Return (x, y) of the center of cell containing provided text 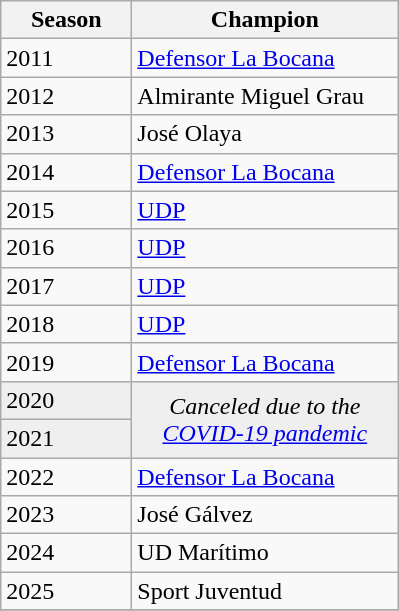
José Gálvez (265, 515)
2013 (66, 134)
UD Marítimo (265, 553)
2011 (66, 58)
2022 (66, 477)
Champion (265, 20)
2025 (66, 591)
2018 (66, 324)
2020 (66, 400)
Almirante Miguel Grau (265, 96)
2019 (66, 362)
José Olaya (265, 134)
Canceled due to the COVID-19 pandemic (265, 419)
Season (66, 20)
2024 (66, 553)
2012 (66, 96)
2021 (66, 438)
2015 (66, 210)
2014 (66, 172)
2023 (66, 515)
Sport Juventud (265, 591)
2017 (66, 286)
2016 (66, 248)
